From the cell containing the given text, extract its center point as [X, Y] coordinate. 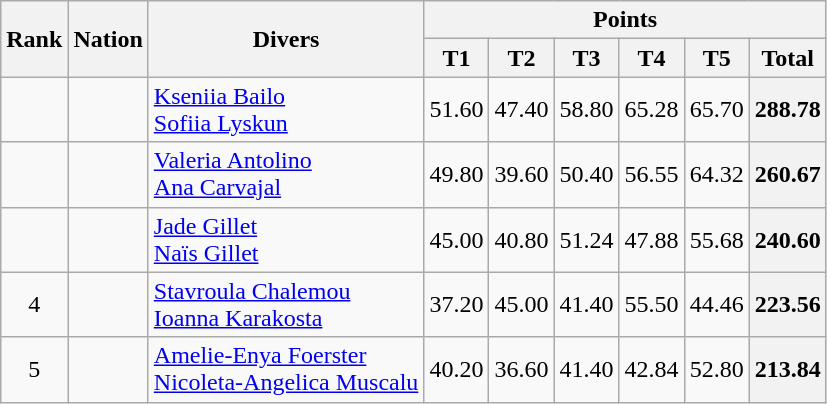
260.67 [788, 174]
51.60 [456, 110]
58.80 [586, 110]
Points [625, 20]
40.20 [456, 370]
223.56 [788, 304]
40.80 [522, 240]
37.20 [456, 304]
213.84 [788, 370]
Stavroula ChalemouIoanna Karakosta [286, 304]
T4 [652, 58]
T3 [586, 58]
52.80 [716, 370]
Valeria AntolinoAna Carvajal [286, 174]
36.60 [522, 370]
44.46 [716, 304]
Kseniia BailoSofiia Lyskun [286, 110]
55.50 [652, 304]
Amelie-Enya FoersterNicoleta-Angelica Muscalu [286, 370]
5 [34, 370]
T5 [716, 58]
Total [788, 58]
4 [34, 304]
47.40 [522, 110]
64.32 [716, 174]
65.28 [652, 110]
49.80 [456, 174]
Jade GilletNaïs Gillet [286, 240]
42.84 [652, 370]
288.78 [788, 110]
55.68 [716, 240]
Nation [108, 39]
Rank [34, 39]
Divers [286, 39]
T1 [456, 58]
T2 [522, 58]
47.88 [652, 240]
65.70 [716, 110]
39.60 [522, 174]
51.24 [586, 240]
240.60 [788, 240]
50.40 [586, 174]
56.55 [652, 174]
